For the text-containing cell, return its midpoint in (X, Y) coordinate format. 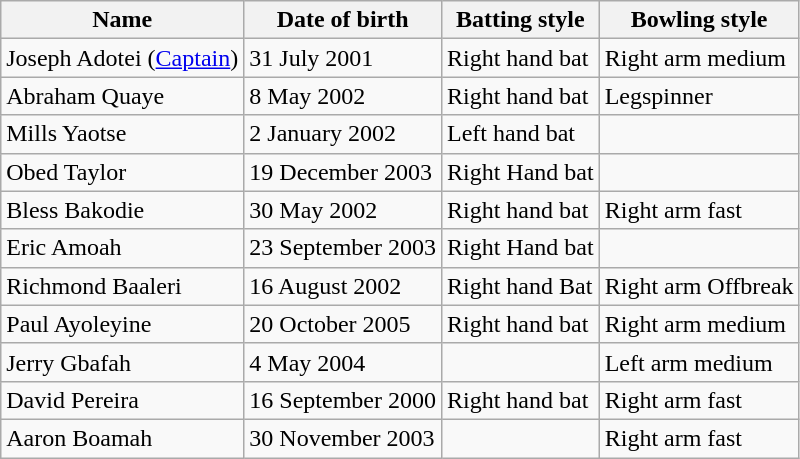
Left arm medium (699, 362)
31 July 2001 (343, 58)
Aaron Boamah (122, 438)
Name (122, 20)
Bless Bakodie (122, 210)
30 May 2002 (343, 210)
Paul Ayoleyine (122, 324)
Abraham Quaye (122, 96)
30 November 2003 (343, 438)
19 December 2003 (343, 172)
Left hand bat (520, 134)
20 October 2005 (343, 324)
Mills Yaotse (122, 134)
Right hand Bat (520, 286)
Eric Amoah (122, 248)
8 May 2002 (343, 96)
David Pereira (122, 400)
Batting style (520, 20)
Jerry Gbafah (122, 362)
Joseph Adotei (Captain) (122, 58)
Bowling style (699, 20)
Date of birth (343, 20)
23 September 2003 (343, 248)
Right arm Offbreak (699, 286)
Richmond Baaleri (122, 286)
Legspinner (699, 96)
2 January 2002 (343, 134)
4 May 2004 (343, 362)
Obed Taylor (122, 172)
16 September 2000 (343, 400)
16 August 2002 (343, 286)
